Capture the cell that displays the provided text and extract its (x, y) central coordinate. 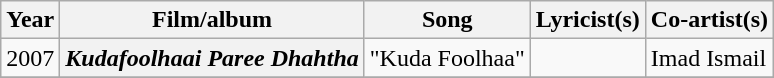
Year (30, 20)
"Kuda Foolhaa" (447, 58)
Co-artist(s) (709, 20)
Lyricist(s) (588, 20)
Imad Ismail (709, 58)
Kudafoolhaai Paree Dhahtha (212, 58)
Film/album (212, 20)
Song (447, 20)
2007 (30, 58)
